From the cell containing the given text, extract its center point as [X, Y] coordinate. 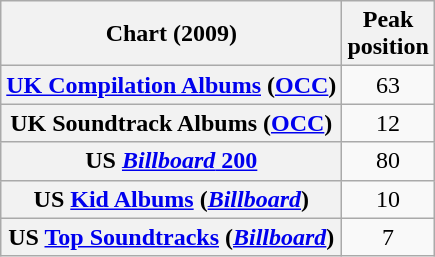
Peakposition [388, 34]
US Kid Albums (Billboard) [172, 199]
10 [388, 199]
80 [388, 161]
US Billboard 200 [172, 161]
Chart (2009) [172, 34]
US Top Soundtracks (Billboard) [172, 237]
12 [388, 123]
UK Compilation Albums (OCC) [172, 85]
7 [388, 237]
63 [388, 85]
UK Soundtrack Albums (OCC) [172, 123]
